Pinpoint the cell where the given text exists, returning its (X, Y) midpoint coordinate. 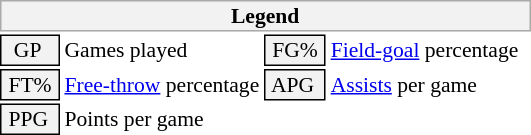
Free-throw percentage (162, 85)
GP (30, 50)
Games played (162, 50)
FT% (30, 85)
Assists per game (430, 85)
Legend (265, 16)
FG% (295, 50)
Field-goal percentage (430, 50)
APG (295, 85)
